Determine the [X, Y] coordinate at the center of the cell enclosing the given text.  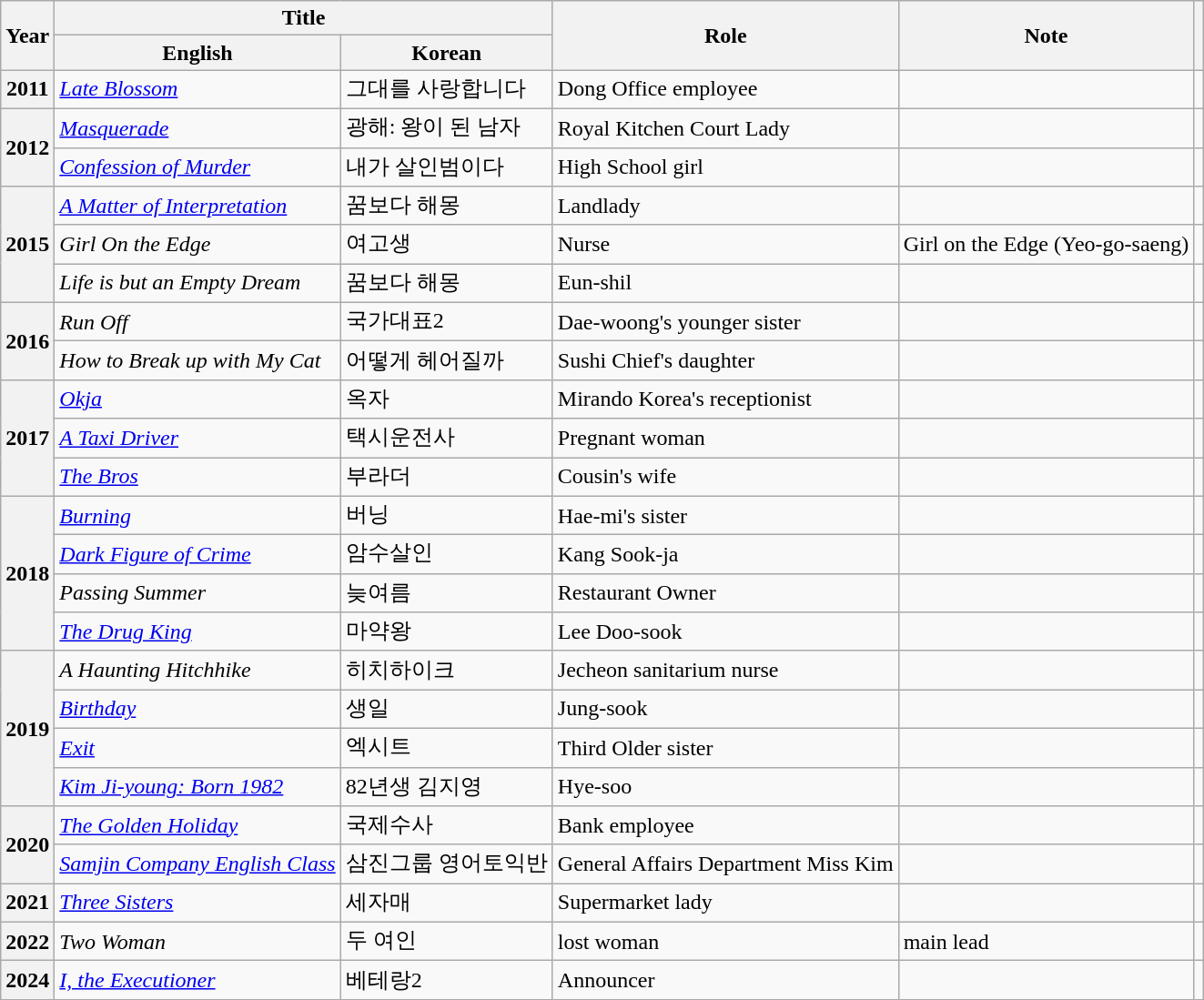
Lee Doo-sook [725, 631]
Title [304, 18]
How to Break up with My Cat [197, 360]
The Golden Holiday [197, 826]
Bank employee [725, 826]
A Haunting Hitchhike [197, 670]
Landlady [725, 206]
Three Sisters [197, 903]
Dark Figure of Crime [197, 555]
엑시트 [446, 748]
High School girl [725, 167]
Third Older sister [725, 748]
The Bros [197, 477]
2022 [27, 941]
Burning [197, 515]
Announcer [725, 981]
Jecheon sanitarium nurse [725, 670]
Year [27, 35]
2018 [27, 573]
English [197, 53]
Run Off [197, 322]
Hye-soo [725, 786]
Cousin's wife [725, 477]
Girl On the Edge [197, 244]
생일 [446, 710]
베테랑2 [446, 981]
Royal Kitchen Court Lady [725, 127]
main lead [1047, 941]
삼진그룹 영어토익반 [446, 864]
옥자 [446, 399]
Kang Sook-ja [725, 555]
마약왕 [446, 631]
국가대표2 [446, 322]
히치하이크 [446, 670]
암수살인 [446, 555]
Birthday [197, 710]
Life is but an Empty Dream [197, 284]
Eun-shil [725, 284]
Jung-sook [725, 710]
2017 [27, 438]
2021 [27, 903]
Nurse [725, 244]
Korean [446, 53]
2015 [27, 245]
Supermarket lady [725, 903]
Role [725, 35]
버닝 [446, 515]
내가 살인범이다 [446, 167]
Kim Ji-young: Born 1982 [197, 786]
늦여름 [446, 593]
2019 [27, 728]
Dae-woong's younger sister [725, 322]
세자매 [446, 903]
국제수사 [446, 826]
2016 [27, 340]
두 여인 [446, 941]
Pregnant woman [725, 439]
그대를 사랑합니다 [446, 89]
Mirando Korea's receptionist [725, 399]
Two Woman [197, 941]
I, the Executioner [197, 981]
2012 [27, 147]
2020 [27, 844]
여고생 [446, 244]
부라더 [446, 477]
General Affairs Department Miss Kim [725, 864]
Samjin Company English Class [197, 864]
Exit [197, 748]
Okja [197, 399]
Masquerade [197, 127]
Note [1047, 35]
Dong Office employee [725, 89]
Restaurant Owner [725, 593]
The Drug King [197, 631]
Sushi Chief's daughter [725, 360]
2024 [27, 981]
Confession of Murder [197, 167]
2011 [27, 89]
광해: 왕이 된 남자 [446, 127]
어떻게 헤어질까 [446, 360]
lost woman [725, 941]
A Taxi Driver [197, 439]
택시운전사 [446, 439]
Girl on the Edge (Yeo-go-saeng) [1047, 244]
Passing Summer [197, 593]
Hae-mi's sister [725, 515]
A Matter of Interpretation [197, 206]
82년생 김지영 [446, 786]
Late Blossom [197, 89]
